Return the [x, y] coordinate for the center point of the cell that contains the specified text.  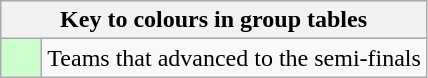
Teams that advanced to the semi-finals [234, 58]
Key to colours in group tables [214, 20]
